Provide the [X, Y] coordinate of the cell's center where the given text is located.  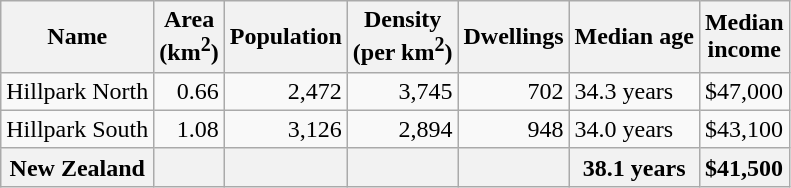
948 [514, 129]
New Zealand [78, 167]
Medianincome [744, 37]
Name [78, 37]
$41,500 [744, 167]
$47,000 [744, 91]
3,126 [286, 129]
0.66 [189, 91]
34.3 years [634, 91]
2,472 [286, 91]
Dwellings [514, 37]
Density(per km2) [402, 37]
Hillpark North [78, 91]
Area(km2) [189, 37]
$43,100 [744, 129]
Median age [634, 37]
702 [514, 91]
Population [286, 37]
Hillpark South [78, 129]
38.1 years [634, 167]
1.08 [189, 129]
3,745 [402, 91]
34.0 years [634, 129]
2,894 [402, 129]
